Pinpoint the cell where the given text exists, returning its [x, y] midpoint coordinate. 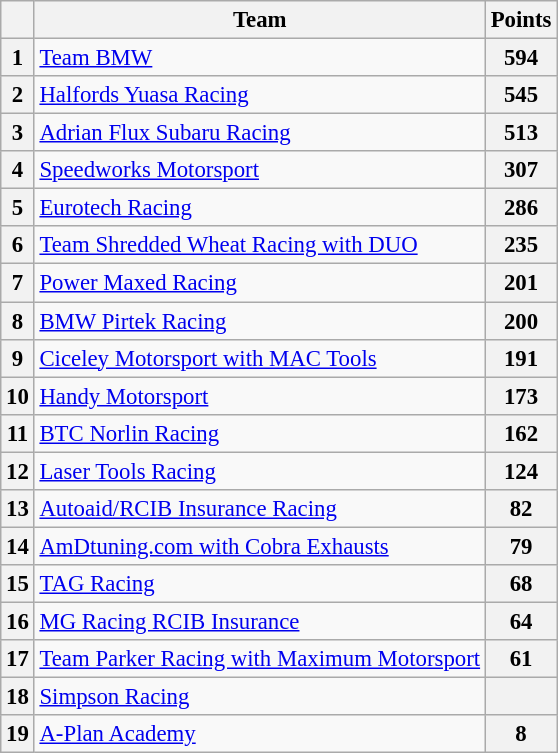
14 [18, 546]
Team BMW [260, 58]
173 [520, 396]
18 [18, 697]
5 [18, 208]
Speedworks Motorsport [260, 170]
Team Parker Racing with Maximum Motorsport [260, 659]
BMW Pirtek Racing [260, 321]
17 [18, 659]
10 [18, 396]
A-Plan Academy [260, 734]
191 [520, 358]
201 [520, 283]
Laser Tools Racing [260, 471]
3 [18, 133]
64 [520, 621]
Autoaid/RCIB Insurance Racing [260, 509]
Power Maxed Racing [260, 283]
286 [520, 208]
6 [18, 245]
16 [18, 621]
545 [520, 95]
61 [520, 659]
200 [520, 321]
MG Racing RCIB Insurance [260, 621]
19 [18, 734]
513 [520, 133]
4 [18, 170]
124 [520, 471]
13 [18, 509]
Team [260, 20]
594 [520, 58]
Simpson Racing [260, 697]
Ciceley Motorsport with MAC Tools [260, 358]
68 [520, 584]
12 [18, 471]
Halfords Yuasa Racing [260, 95]
Adrian Flux Subaru Racing [260, 133]
307 [520, 170]
1 [18, 58]
Eurotech Racing [260, 208]
162 [520, 433]
9 [18, 358]
15 [18, 584]
Handy Motorsport [260, 396]
79 [520, 546]
AmDtuning.com with Cobra Exhausts [260, 546]
TAG Racing [260, 584]
Team Shredded Wheat Racing with DUO [260, 245]
82 [520, 509]
11 [18, 433]
2 [18, 95]
BTC Norlin Racing [260, 433]
Points [520, 20]
235 [520, 245]
7 [18, 283]
